Scan for the cell matching the given text and deliver its (x, y) coordinate at center. 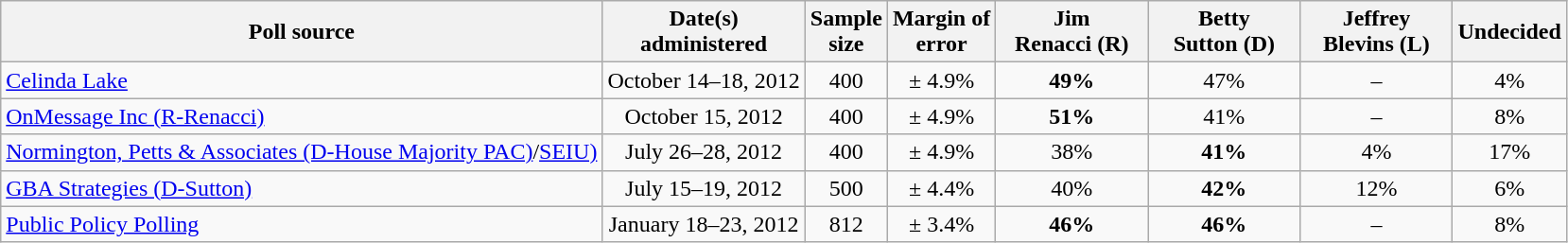
Samplesize (845, 32)
6% (1509, 188)
Poll source (302, 32)
JimRenacci (R) (1072, 32)
Normington, Petts & Associates (D-House Majority PAC)/SEIU) (302, 152)
GBA Strategies (D-Sutton) (302, 188)
Undecided (1509, 32)
Celinda Lake (302, 80)
51% (1072, 116)
July 26–28, 2012 (704, 152)
October 15, 2012 (704, 116)
± 4.4% (941, 188)
BettySutton (D) (1224, 32)
47% (1224, 80)
12% (1377, 188)
October 14–18, 2012 (704, 80)
812 (845, 224)
July 15–19, 2012 (704, 188)
January 18–23, 2012 (704, 224)
Date(s)administered (704, 32)
500 (845, 188)
49% (1072, 80)
Public Policy Polling (302, 224)
± 3.4% (941, 224)
17% (1509, 152)
42% (1224, 188)
Margin oferror (941, 32)
JeffreyBlevins (L) (1377, 32)
40% (1072, 188)
OnMessage Inc (R-Renacci) (302, 116)
38% (1072, 152)
